Capture the cell that displays the provided text and extract its (X, Y) central coordinate. 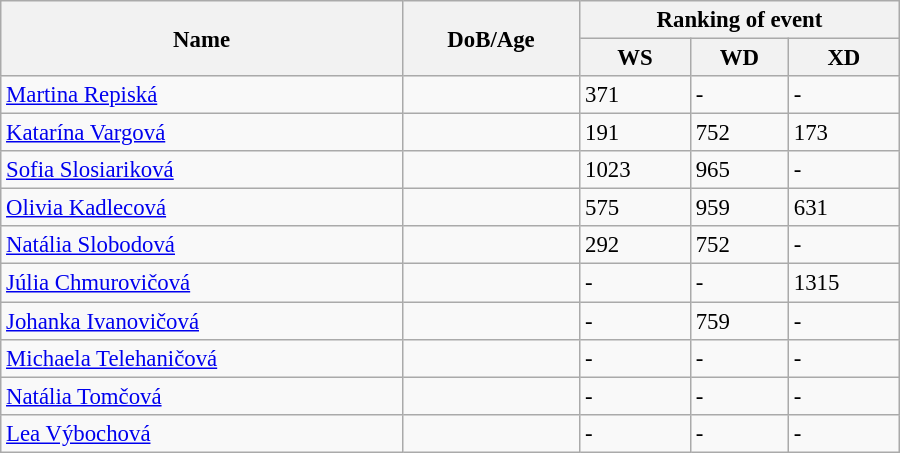
Natália Tomčová (202, 396)
575 (636, 208)
959 (739, 208)
292 (636, 245)
191 (636, 133)
WD (739, 58)
759 (739, 321)
Michaela Telehaničová (202, 358)
173 (844, 133)
WS (636, 58)
631 (844, 208)
Natália Slobodová (202, 245)
XD (844, 58)
Lea Výbochová (202, 433)
Name (202, 38)
Júlia Chmurovičová (202, 283)
Olivia Kadlecová (202, 208)
Sofia Slosiariková (202, 170)
1315 (844, 283)
Katarína Vargová (202, 133)
Johanka Ivanovičová (202, 321)
1023 (636, 170)
965 (739, 170)
DoB/Age (490, 38)
Ranking of event (740, 20)
Martina Repiská (202, 95)
371 (636, 95)
